Return (X, Y) of the center of cell containing provided text 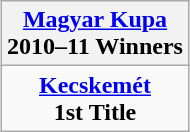
Kecskemét1st Title (96, 98)
Magyar Kupa2010–11 Winners (96, 34)
